Detect which cell encompasses the target text, then output its (x, y) center coordinate. 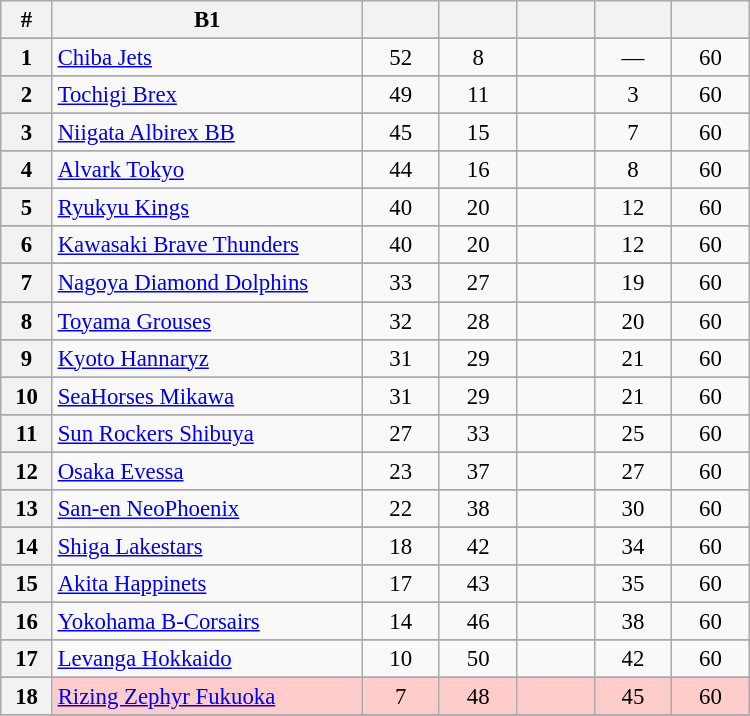
Kyoto Hannaryz (207, 358)
52 (400, 58)
San-en NeoPhoenix (207, 509)
1 (27, 58)
Alvark Tokyo (207, 170)
Chiba Jets (207, 58)
Rizing Zephyr Fukuoka (207, 697)
Akita Happinets (207, 584)
46 (478, 621)
6 (27, 245)
37 (478, 471)
9 (27, 358)
44 (400, 170)
Nagoya Diamond Dolphins (207, 283)
Sun Rockers Shibuya (207, 433)
22 (400, 509)
Niigata Albirex BB (207, 133)
5 (27, 208)
28 (478, 321)
— (632, 58)
Tochigi Brex (207, 95)
34 (632, 546)
# (27, 20)
4 (27, 170)
23 (400, 471)
Shiga Lakestars (207, 546)
25 (632, 433)
13 (27, 509)
35 (632, 584)
50 (478, 659)
Toyama Grouses (207, 321)
49 (400, 95)
Ryukyu Kings (207, 208)
B1 (207, 20)
43 (478, 584)
32 (400, 321)
19 (632, 283)
Yokohama B-Corsairs (207, 621)
Osaka Evessa (207, 471)
2 (27, 95)
48 (478, 697)
Kawasaki Brave Thunders (207, 245)
Levanga Hokkaido (207, 659)
SeaHorses Mikawa (207, 396)
30 (632, 509)
